Provide the [x, y] coordinate of the cell's center where the given text is located.  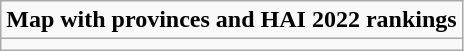
Map with provinces and HAI 2022 rankings [232, 20]
